Capture the cell that displays the provided text and extract its (X, Y) central coordinate. 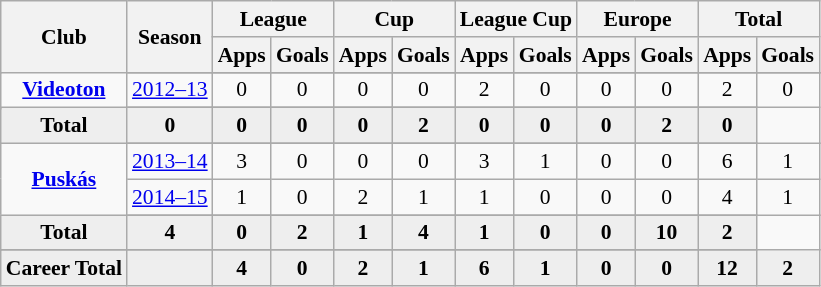
2013–14 (170, 162)
Season (170, 36)
Club (64, 36)
Career Total (64, 269)
12 (727, 269)
Cup (394, 19)
League (274, 19)
10 (666, 233)
Videoton (64, 90)
Europe (638, 19)
2012–13 (170, 90)
League Cup (516, 19)
2014–15 (170, 197)
Puskás (64, 180)
